Search for the cell housing the specified text and yield its (x, y) center coordinate. 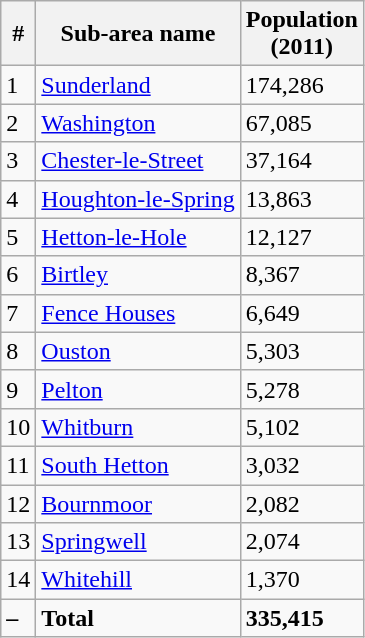
3,032 (302, 465)
7 (18, 313)
12 (18, 503)
Sub-area name (138, 34)
5,278 (302, 389)
Pelton (138, 389)
1,370 (302, 580)
174,286 (302, 85)
Sunderland (138, 85)
10 (18, 427)
Population(2011) (302, 34)
3 (18, 161)
9 (18, 389)
5 (18, 237)
Washington (138, 123)
4 (18, 199)
Total (138, 618)
8,367 (302, 275)
# (18, 34)
South Hetton (138, 465)
13 (18, 542)
8 (18, 351)
5,102 (302, 427)
335,415 (302, 618)
67,085 (302, 123)
Bournmoor (138, 503)
Ouston (138, 351)
13,863 (302, 199)
Hetton-le-Hole (138, 237)
Birtley (138, 275)
Chester-le-Street (138, 161)
14 (18, 580)
37,164 (302, 161)
Whitehill (138, 580)
2,082 (302, 503)
Whitburn (138, 427)
12,127 (302, 237)
Fence Houses (138, 313)
– (18, 618)
5,303 (302, 351)
6 (18, 275)
11 (18, 465)
2,074 (302, 542)
Springwell (138, 542)
1 (18, 85)
Houghton-le-Spring (138, 199)
6,649 (302, 313)
2 (18, 123)
